Identify which cell holds the provided text, then report its [X, Y] central coordinate. 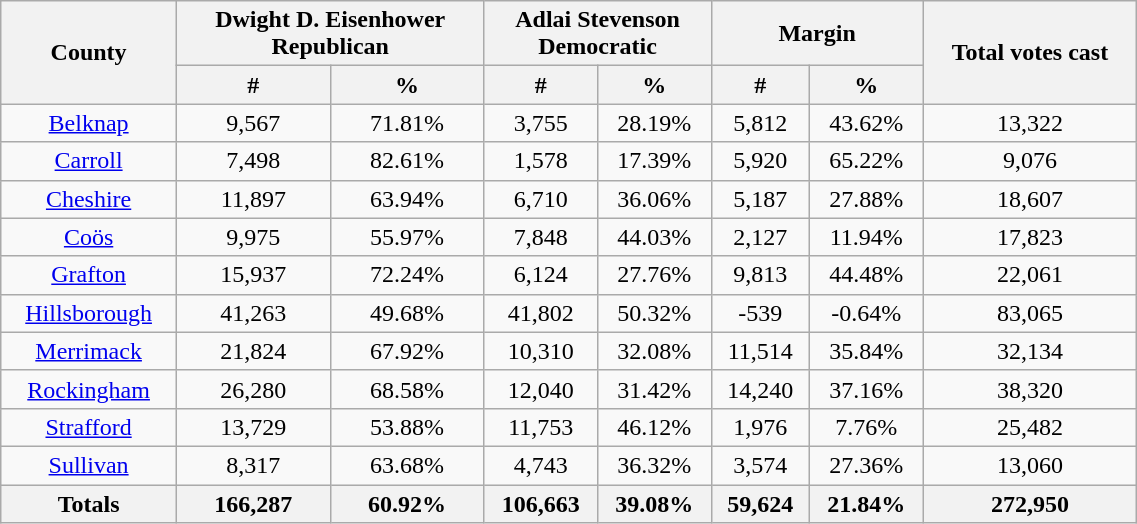
Cheshire [89, 199]
8,317 [253, 465]
1,578 [541, 161]
272,950 [1030, 503]
106,663 [541, 503]
Dwight D. EisenhowerRepublican [330, 34]
11,897 [253, 199]
50.32% [655, 313]
1,976 [760, 427]
25,482 [1030, 427]
Totals [89, 503]
38,320 [1030, 389]
166,287 [253, 503]
22,061 [1030, 275]
9,567 [253, 123]
Margin [817, 34]
14,240 [760, 389]
17.39% [655, 161]
13,322 [1030, 123]
36.32% [655, 465]
18,607 [1030, 199]
Belknap [89, 123]
County [89, 52]
21,824 [253, 351]
27.76% [655, 275]
Grafton [89, 275]
3,755 [541, 123]
44.03% [655, 237]
Merrimack [89, 351]
37.16% [866, 389]
-0.64% [866, 313]
5,812 [760, 123]
Total votes cast [1030, 52]
28.19% [655, 123]
26,280 [253, 389]
Strafford [89, 427]
15,937 [253, 275]
35.84% [866, 351]
4,743 [541, 465]
83,065 [1030, 313]
3,574 [760, 465]
82.61% [407, 161]
Hillsborough [89, 313]
36.06% [655, 199]
9,076 [1030, 161]
72.24% [407, 275]
6,710 [541, 199]
63.68% [407, 465]
Sullivan [89, 465]
9,975 [253, 237]
Carroll [89, 161]
60.92% [407, 503]
21.84% [866, 503]
12,040 [541, 389]
9,813 [760, 275]
63.94% [407, 199]
41,802 [541, 313]
11,753 [541, 427]
13,729 [253, 427]
Coös [89, 237]
Adlai StevensonDemocratic [598, 34]
2,127 [760, 237]
44.48% [866, 275]
13,060 [1030, 465]
5,187 [760, 199]
7.76% [866, 427]
Rockingham [89, 389]
59,624 [760, 503]
41,263 [253, 313]
11,514 [760, 351]
10,310 [541, 351]
11.94% [866, 237]
32,134 [1030, 351]
27.88% [866, 199]
71.81% [407, 123]
31.42% [655, 389]
43.62% [866, 123]
49.68% [407, 313]
65.22% [866, 161]
-539 [760, 313]
46.12% [655, 427]
27.36% [866, 465]
17,823 [1030, 237]
53.88% [407, 427]
7,848 [541, 237]
6,124 [541, 275]
67.92% [407, 351]
55.97% [407, 237]
7,498 [253, 161]
32.08% [655, 351]
5,920 [760, 161]
68.58% [407, 389]
39.08% [655, 503]
